Determine the [X, Y] coordinate at the center of the cell enclosing the given text.  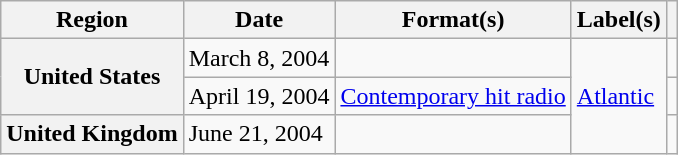
Region [92, 20]
June 21, 2004 [259, 134]
Atlantic [618, 96]
Contemporary hit radio [453, 96]
Label(s) [618, 20]
Date [259, 20]
April 19, 2004 [259, 96]
United Kingdom [92, 134]
United States [92, 77]
March 8, 2004 [259, 58]
Format(s) [453, 20]
